Detect which cell encompasses the target text, then output its [x, y] center coordinate. 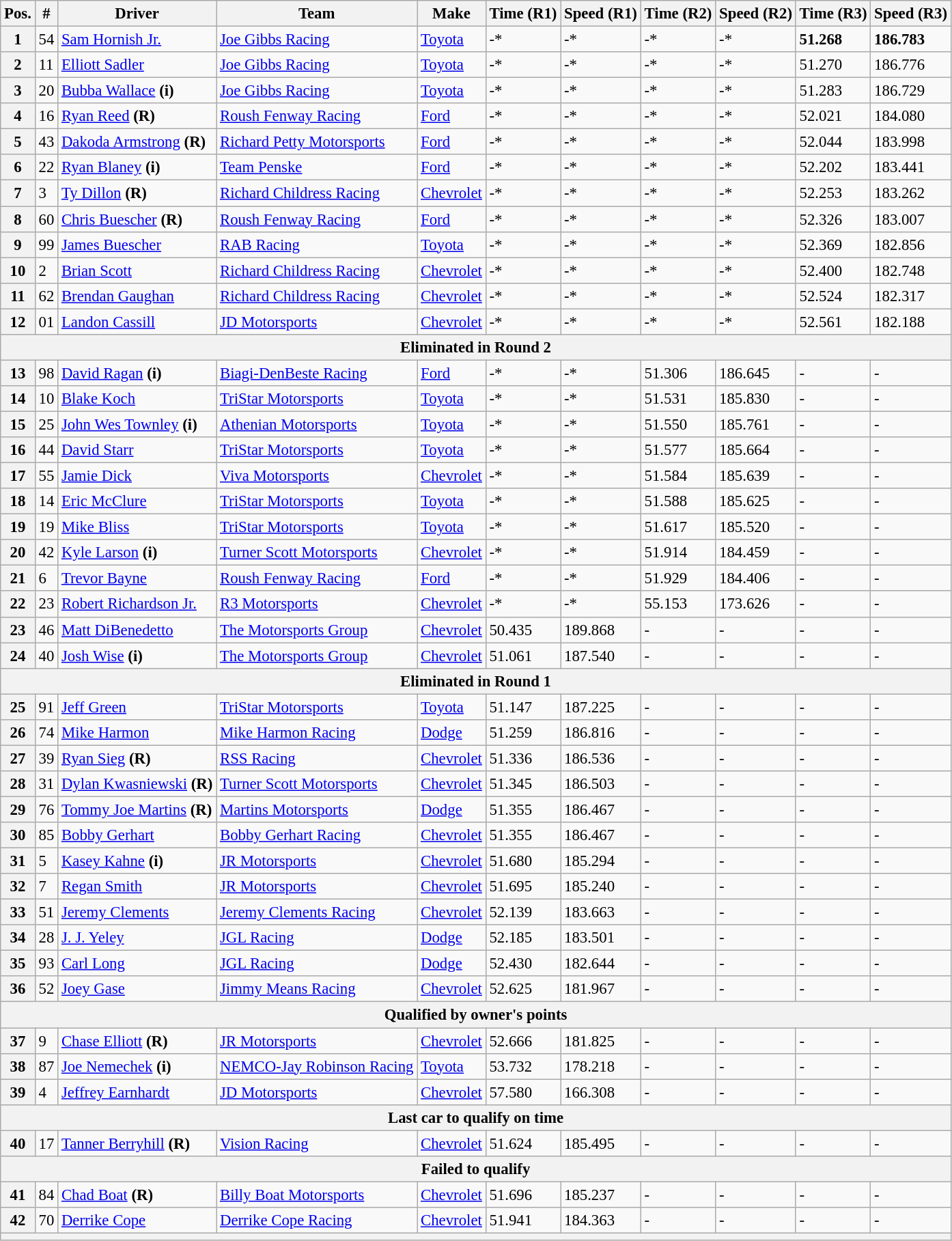
Pos. [18, 14]
24 [18, 656]
98 [46, 373]
36 [18, 990]
13 [18, 373]
54 [46, 40]
David Ragan (i) [137, 373]
RAB Racing [317, 245]
1 [18, 40]
18 [18, 501]
52 [46, 990]
186.536 [601, 758]
27 [18, 758]
Viva Motorsports [317, 476]
Chris Buescher (R) [137, 219]
85 [46, 835]
David Starr [137, 450]
70 [46, 1221]
James Buescher [137, 245]
51.268 [833, 40]
51.624 [523, 1143]
183.441 [911, 167]
52.185 [523, 938]
21 [18, 578]
Ryan Blaney (i) [137, 167]
Time (R3) [833, 14]
55.153 [678, 604]
51.306 [678, 373]
Time (R1) [523, 14]
185.520 [756, 527]
John Wes Townley (i) [137, 424]
RSS Racing [317, 758]
51.584 [678, 476]
51.270 [833, 65]
Carl Long [137, 964]
30 [18, 835]
8 [18, 219]
51.336 [523, 758]
51.550 [678, 424]
Chase Elliott (R) [137, 1041]
183.663 [601, 912]
Speed (R3) [911, 14]
51.061 [523, 656]
Sam Hornish Jr. [137, 40]
185.625 [756, 501]
44 [46, 450]
Chad Boat (R) [137, 1195]
187.540 [601, 656]
Kyle Larson (i) [137, 553]
184.406 [756, 578]
53.732 [523, 1066]
52.400 [833, 270]
52.524 [833, 296]
52.625 [523, 990]
Speed (R1) [601, 14]
50.435 [523, 630]
181.825 [601, 1041]
52.666 [523, 1041]
91 [46, 707]
Time (R2) [678, 14]
51.577 [678, 450]
185.664 [756, 450]
Dylan Kwasniewski (R) [137, 784]
51 [46, 912]
43 [46, 142]
Make [451, 14]
51.941 [523, 1221]
Blake Koch [137, 399]
Bobby Gerhart Racing [317, 835]
Dakoda Armstrong (R) [137, 142]
Regan Smith [137, 887]
184.363 [601, 1221]
51.696 [523, 1195]
41 [18, 1195]
Robert Richardson Jr. [137, 604]
84 [46, 1195]
34 [18, 938]
R3 Motorsports [317, 604]
Joey Gase [137, 990]
Matt DiBenedetto [137, 630]
87 [46, 1066]
51.283 [833, 91]
Jeffrey Earnhardt [137, 1092]
52.561 [833, 322]
185.237 [601, 1195]
51.588 [678, 501]
185.294 [601, 861]
182.644 [601, 964]
186.783 [911, 40]
Brendan Gaughan [137, 296]
184.459 [756, 553]
182.317 [911, 296]
185.761 [756, 424]
Failed to qualify [476, 1169]
184.080 [911, 116]
Tanner Berryhill (R) [137, 1143]
Qualified by owner's points [476, 1015]
Jamie Dick [137, 476]
93 [46, 964]
99 [46, 245]
Landon Cassill [137, 322]
166.308 [601, 1092]
35 [18, 964]
38 [18, 1066]
Bobby Gerhart [137, 835]
185.495 [601, 1143]
37 [18, 1041]
Tommy Joe Martins (R) [137, 809]
Ryan Sieg (R) [137, 758]
173.626 [756, 604]
Ty Dillon (R) [137, 193]
29 [18, 809]
51.147 [523, 707]
186.776 [911, 65]
185.639 [756, 476]
183.998 [911, 142]
Brian Scott [137, 270]
51.617 [678, 527]
Derrike Cope Racing [317, 1221]
183.262 [911, 193]
185.240 [601, 887]
51.929 [678, 578]
186.729 [911, 91]
Last car to qualify on time [476, 1117]
Driver [137, 14]
Mike Harmon Racing [317, 733]
186.645 [756, 373]
33 [18, 912]
Josh Wise (i) [137, 656]
Team [317, 14]
51.680 [523, 861]
15 [18, 424]
Elliott Sadler [137, 65]
52.044 [833, 142]
Ryan Reed (R) [137, 116]
12 [18, 322]
Mike Harmon [137, 733]
189.868 [601, 630]
52.253 [833, 193]
178.218 [601, 1066]
Kasey Kahne (i) [137, 861]
Trevor Bayne [137, 578]
186.816 [601, 733]
187.225 [601, 707]
183.007 [911, 219]
51.914 [678, 553]
Richard Petty Motorsports [317, 142]
52.139 [523, 912]
74 [46, 733]
Jeff Green [137, 707]
46 [46, 630]
Jeremy Clements [137, 912]
51.531 [678, 399]
NEMCO-Jay Robinson Racing [317, 1066]
Team Penske [317, 167]
182.748 [911, 270]
Derrike Cope [137, 1221]
181.967 [601, 990]
52.430 [523, 964]
76 [46, 809]
52.202 [833, 167]
Mike Bliss [137, 527]
186.503 [601, 784]
182.856 [911, 245]
183.501 [601, 938]
62 [46, 296]
51.259 [523, 733]
60 [46, 219]
J. J. Yeley [137, 938]
Athenian Motorsports [317, 424]
Bubba Wallace (i) [137, 91]
Biagi-DenBeste Racing [317, 373]
57.580 [523, 1092]
55 [46, 476]
Joe Nemechek (i) [137, 1066]
51.695 [523, 887]
Speed (R2) [756, 14]
Vision Racing [317, 1143]
Martins Motorsports [317, 809]
52.326 [833, 219]
01 [46, 322]
Eliminated in Round 2 [476, 348]
Eliminated in Round 1 [476, 681]
52.021 [833, 116]
Billy Boat Motorsports [317, 1195]
26 [18, 733]
185.830 [756, 399]
Eric McClure [137, 501]
Jeremy Clements Racing [317, 912]
# [46, 14]
52.369 [833, 245]
Jimmy Means Racing [317, 990]
32 [18, 887]
51.345 [523, 784]
182.188 [911, 322]
